Pinpoint the cell where the given text exists, returning its (x, y) midpoint coordinate. 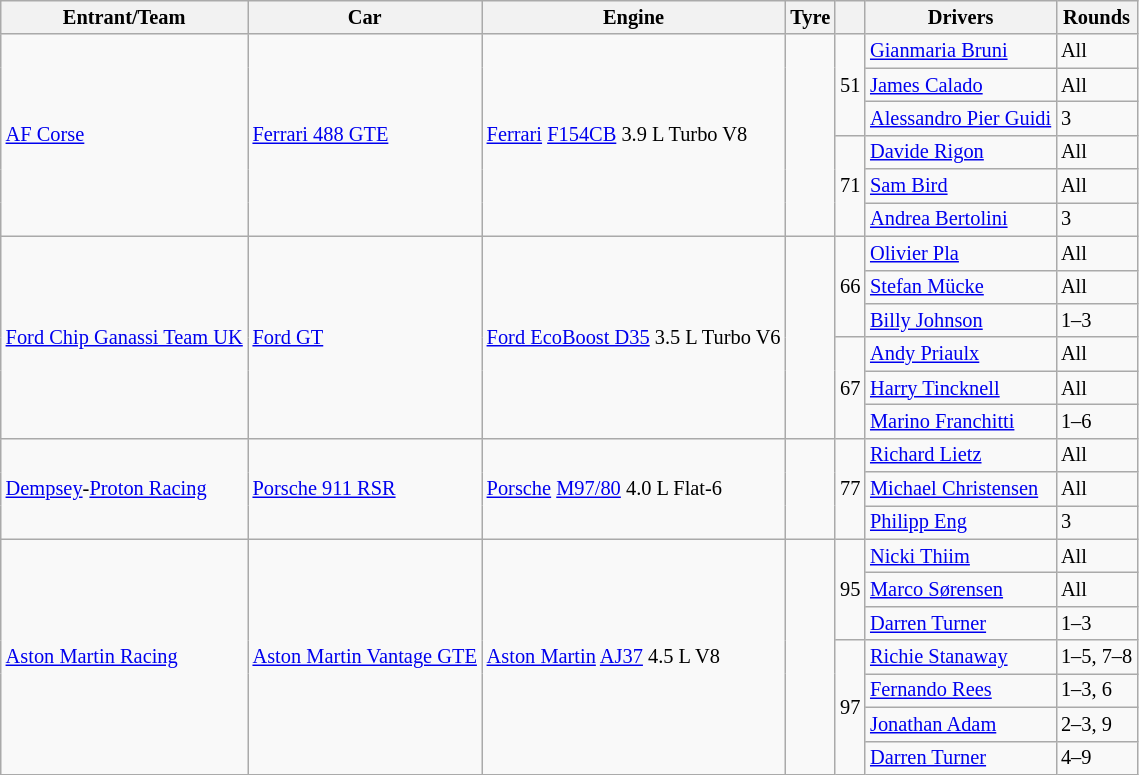
Engine (634, 17)
James Calado (960, 85)
Nicki Thiim (960, 556)
Billy Johnson (960, 320)
Jonathan Adam (960, 724)
Sam Bird (960, 186)
Aston Martin Vantage GTE (365, 657)
Car (365, 17)
Ford EcoBoost D35 3.5 L Turbo V6 (634, 337)
Andy Priaulx (960, 354)
Philipp Eng (960, 522)
Richie Stanaway (960, 657)
67 (850, 388)
Drivers (960, 17)
Alessandro Pier Guidi (960, 118)
Marco Sørensen (960, 589)
Porsche M97/80 4.0 L Flat-6 (634, 488)
71 (850, 186)
4–9 (1096, 758)
95 (850, 590)
Tyre (810, 17)
Dempsey-Proton Racing (124, 488)
Rounds (1096, 17)
Davide Rigon (960, 152)
66 (850, 286)
Aston Martin AJ37 4.5 L V8 (634, 657)
2–3, 9 (1096, 724)
97 (850, 708)
Entrant/Team (124, 17)
Harry Tincknell (960, 388)
Stefan Mücke (960, 287)
Olivier Pla (960, 253)
Aston Martin Racing (124, 657)
51 (850, 84)
Fernando Rees (960, 690)
Marino Franchitti (960, 421)
1–3, 6 (1096, 690)
Ferrari F154CB 3.9 L Turbo V8 (634, 135)
77 (850, 488)
1–5, 7–8 (1096, 657)
Gianmaria Bruni (960, 51)
Porsche 911 RSR (365, 488)
1–6 (1096, 421)
Andrea Bertolini (960, 219)
Michael Christensen (960, 489)
Richard Lietz (960, 455)
Ferrari 488 GTE (365, 135)
Ford Chip Ganassi Team UK (124, 337)
Ford GT (365, 337)
AF Corse (124, 135)
